For the text-containing cell, return its midpoint in (X, Y) coordinate format. 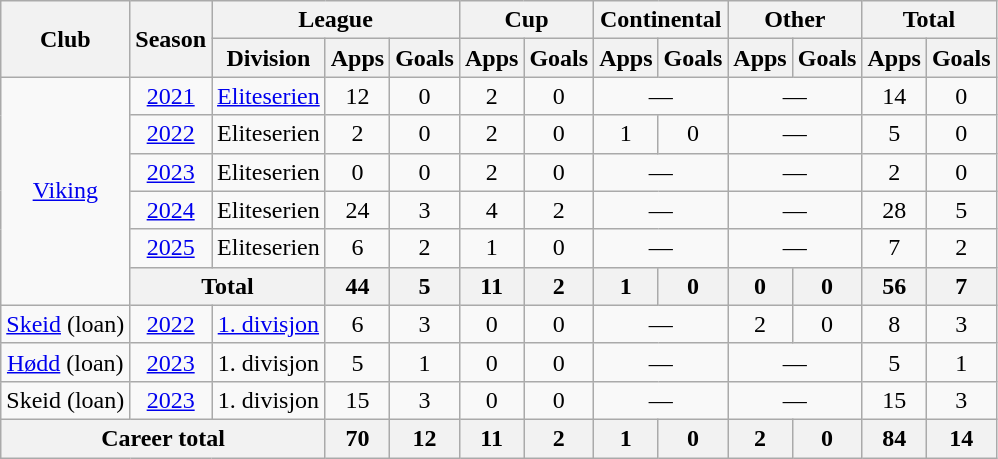
League (336, 20)
2024 (171, 210)
Other (795, 20)
8 (894, 324)
Club (66, 39)
24 (357, 210)
28 (894, 210)
56 (894, 286)
4 (491, 210)
Career total (163, 438)
Continental (661, 20)
Viking (66, 191)
Division (269, 58)
2025 (171, 248)
84 (894, 438)
70 (357, 438)
Season (171, 39)
Cup (526, 20)
44 (357, 286)
2021 (171, 96)
Hødd (loan) (66, 362)
